Provide the [X, Y] coordinate of the cell's center where the given text is located.  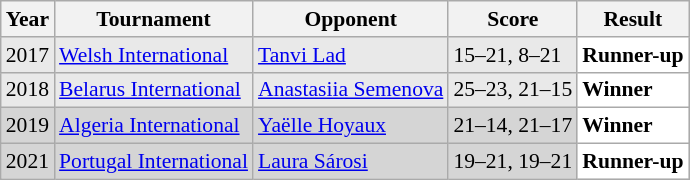
Score [512, 19]
2017 [28, 55]
2021 [28, 162]
Result [632, 19]
Opponent [350, 19]
Portugal International [154, 162]
Anastasiia Semenova [350, 90]
19–21, 19–21 [512, 162]
Tanvi Lad [350, 55]
Algeria International [154, 126]
Tournament [154, 19]
2019 [28, 126]
Yaëlle Hoyaux [350, 126]
Laura Sárosi [350, 162]
Belarus International [154, 90]
2018 [28, 90]
Welsh International [154, 55]
21–14, 21–17 [512, 126]
Year [28, 19]
25–23, 21–15 [512, 90]
15–21, 8–21 [512, 55]
